Output the (X, Y) coordinate of the center of the cell containing the given text.  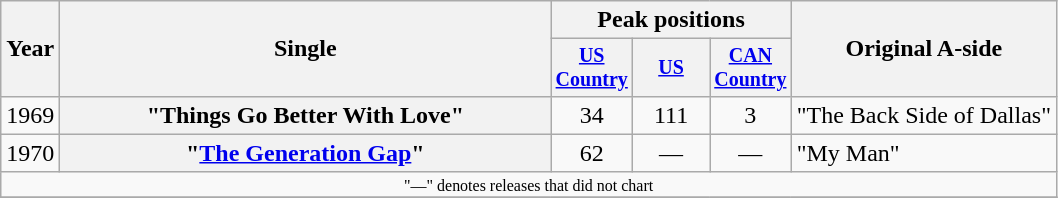
US Country (592, 68)
34 (592, 115)
62 (592, 153)
"—" denotes releases that did not chart (529, 184)
Original A-side (924, 49)
CAN Country (751, 68)
1969 (30, 115)
Year (30, 49)
"The Back Side of Dallas" (924, 115)
Peak positions (671, 20)
3 (751, 115)
"Things Go Better With Love" (306, 115)
111 (672, 115)
"The Generation Gap" (306, 153)
Single (306, 49)
1970 (30, 153)
US (672, 68)
"My Man" (924, 153)
